Scan for the cell matching the given text and deliver its [x, y] coordinate at center. 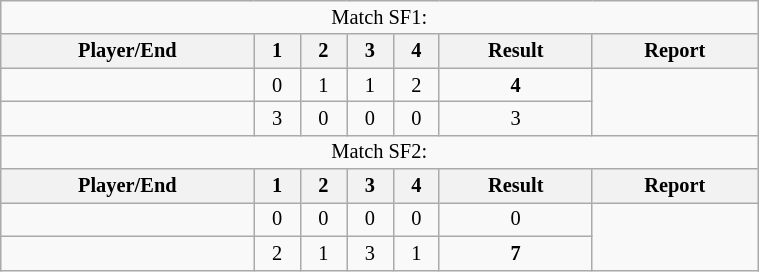
Match SF2: [380, 152]
Match SF1: [380, 17]
7 [515, 253]
